For the text-containing cell, return its midpoint in [x, y] coordinate format. 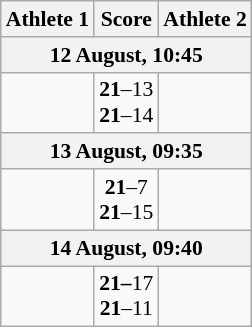
Athlete 1 [48, 19]
21–721–15 [126, 200]
13 August, 09:35 [126, 152]
14 August, 09:40 [126, 248]
Score [126, 19]
21–1321–14 [126, 102]
Athlete 2 [204, 19]
12 August, 10:45 [126, 55]
21–1721–11 [126, 296]
